Identify which cell holds the provided text, then report its [x, y] central coordinate. 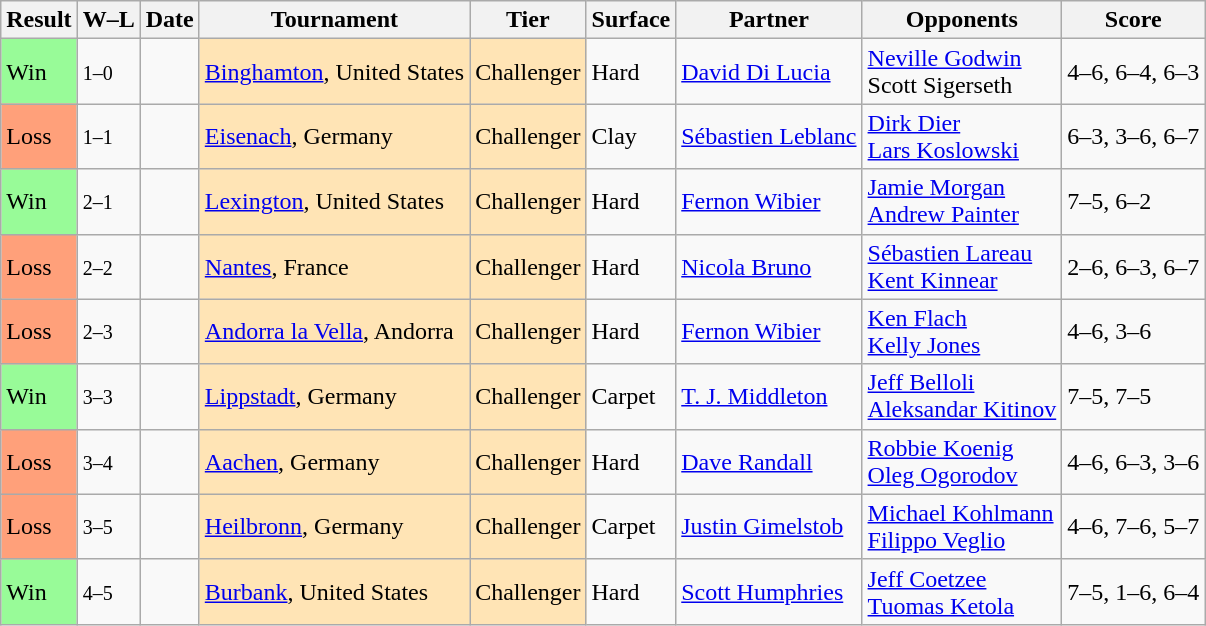
Result [39, 20]
Date [170, 20]
Aachen, Germany [334, 462]
6–3, 3–6, 6–7 [1134, 136]
4–6, 3–6 [1134, 332]
Andorra la Vella, Andorra [334, 332]
Dave Randall [769, 462]
Dirk Dier Lars Koslowski [962, 136]
7–5, 6–2 [1134, 202]
3–5 [108, 526]
Burbank, United States [334, 592]
4–6, 6–3, 3–6 [1134, 462]
Clay [631, 136]
Tier [528, 20]
Nantes, France [334, 266]
Jeff Belloli Aleksandar Kitinov [962, 396]
Score [1134, 20]
Robbie Koenig Oleg Ogorodov [962, 462]
Sébastien Lareau Kent Kinnear [962, 266]
Eisenach, Germany [334, 136]
7–5, 7–5 [1134, 396]
Scott Humphries [769, 592]
Michael Kohlmann Filippo Veglio [962, 526]
Jamie Morgan Andrew Painter [962, 202]
Jeff Coetzee Tuomas Ketola [962, 592]
4–6, 7–6, 5–7 [1134, 526]
3–4 [108, 462]
Surface [631, 20]
1–1 [108, 136]
2–6, 6–3, 6–7 [1134, 266]
4–6, 6–4, 6–3 [1134, 72]
3–3 [108, 396]
7–5, 1–6, 6–4 [1134, 592]
W–L [108, 20]
2–2 [108, 266]
Heilbronn, Germany [334, 526]
Ken Flach Kelly Jones [962, 332]
4–5 [108, 592]
Binghamton, United States [334, 72]
2–3 [108, 332]
2–1 [108, 202]
Neville Godwin Scott Sigerseth [962, 72]
Nicola Bruno [769, 266]
Tournament [334, 20]
Lexington, United States [334, 202]
Sébastien Leblanc [769, 136]
David Di Lucia [769, 72]
T. J. Middleton [769, 396]
Lippstadt, Germany [334, 396]
Justin Gimelstob [769, 526]
1–0 [108, 72]
Partner [769, 20]
Opponents [962, 20]
